From the cell containing the given text, extract its center point as [x, y] coordinate. 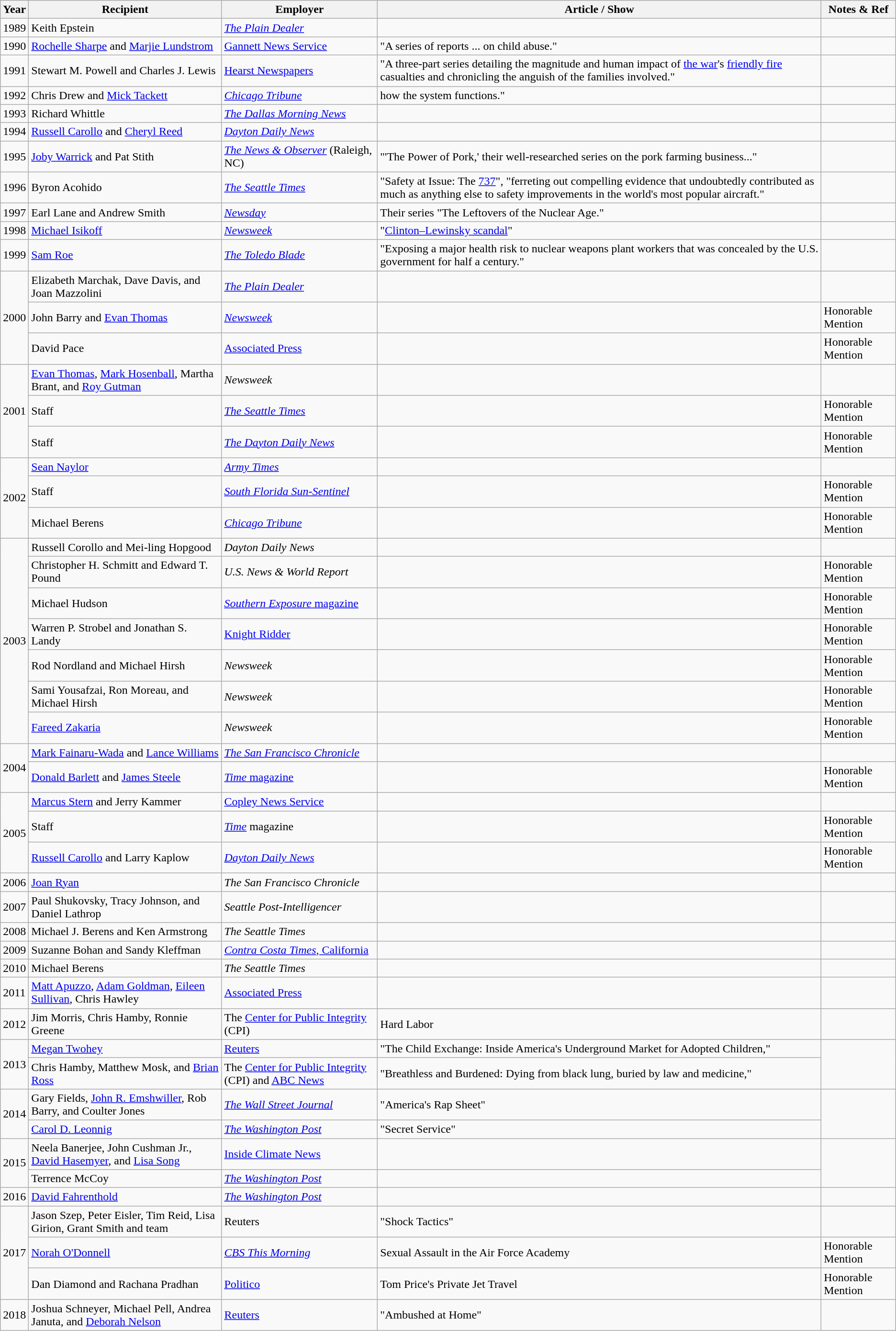
Warren P. Strobel and Jonathan S. Landy [125, 634]
Elizabeth Marchak, Dave Davis, and Joan Mazzolini [125, 286]
Recipient [125, 10]
"Clinton–Lewinsky scandal" [599, 230]
Their series "The Leftovers of the Nuclear Age." [599, 212]
Paul Shukovsky, Tracy Johnson, and Daniel Lathrop [125, 907]
Hearst Newspapers [300, 71]
2000 [14, 318]
Sean Naylor [125, 467]
"Breathless and Burdened: Dying from black lung, buried by law and medicine," [599, 1073]
Megan Twohey [125, 1049]
2004 [14, 768]
1998 [14, 230]
Rochelle Sharpe and Marjie Lundstrom [125, 46]
Politico [300, 1284]
The Dallas Morning News [300, 113]
Keith Epstein [125, 28]
The News & Observer (Raleigh, NC) [300, 156]
2017 [14, 1252]
Notes & Ref [859, 10]
The Center for Public Integrity (CPI) [300, 1024]
Copley News Service [300, 802]
Michael Hudson [125, 603]
Joan Ryan [125, 882]
Gary Fields, John R. Emshwiller, Rob Barry, and Coulter Jones [125, 1104]
Carol D. Leonnig [125, 1129]
Norah O'Donnell [125, 1252]
Army Times [300, 467]
1996 [14, 188]
"Secret Service" [599, 1129]
Stewart M. Powell and Charles J. Lewis [125, 71]
1989 [14, 28]
Russell Corollo and Mei-ling Hopgood [125, 547]
1993 [14, 113]
Mark Fainaru-Wada and Lance Williams [125, 752]
"Shock Tactics" [599, 1222]
Suzanne Bohan and Sandy Kleffman [125, 950]
"The Child Exchange: Inside America's Underground Market for Adopted Children," [599, 1049]
2002 [14, 498]
"America's Rap Sheet" [599, 1104]
1990 [14, 46]
Seattle Post-Intelligencer [300, 907]
Byron Acohido [125, 188]
2009 [14, 950]
Christopher H. Schmitt and Edward T. Pound [125, 572]
2010 [14, 968]
1992 [14, 95]
2011 [14, 993]
Michael J. Berens and Ken Armstrong [125, 932]
Rod Nordland and Michael Hirsh [125, 665]
Gannett News Service [300, 46]
CBS This Morning [300, 1252]
Sami Yousafzai, Ron Moreau, and Michael Hirsh [125, 696]
Fareed Zakaria [125, 728]
Richard Whittle [125, 113]
Russell Carollo and Larry Kaplow [125, 858]
Sexual Assault in the Air Force Academy [599, 1252]
"Ambushed at Home" [599, 1315]
Article / Show [599, 10]
David Pace [125, 349]
2012 [14, 1024]
David Fahrenthold [125, 1197]
2005 [14, 833]
2003 [14, 641]
The Center for Public Integrity (CPI) and ABC News [300, 1073]
U.S. News & World Report [300, 572]
The Dayton Daily News [300, 442]
Neela Banerjee, John Cushman Jr., David Hasemyer, and Lisa Song [125, 1154]
Tom Price's Private Jet Travel [599, 1284]
Hard Labor [599, 1024]
The Toledo Blade [300, 255]
1994 [14, 132]
Employer [300, 10]
The Wall Street Journal [300, 1104]
Evan Thomas, Mark Hosenball, Martha Brant, and Roy Gutman [125, 380]
Joby Warrick and Pat Stith [125, 156]
2001 [14, 411]
Year [14, 10]
Chris Hamby, Matthew Mosk, and Brian Ross [125, 1073]
"'The Power of Pork,' their well-researched series on the pork farming business..." [599, 156]
John Barry and Evan Thomas [125, 318]
Marcus Stern and Jerry Kammer [125, 802]
Joshua Schneyer, Michael Pell, Andrea Januta, and Deborah Nelson [125, 1315]
Jason Szep, Peter Eisler, Tim Reid, Lisa Girion, Grant Smith and team [125, 1222]
"A series of reports ... on child abuse." [599, 46]
Sam Roe [125, 255]
Michael Isikoff [125, 230]
2018 [14, 1315]
1991 [14, 71]
Russell Carollo and Cheryl Reed [125, 132]
Earl Lane and Andrew Smith [125, 212]
South Florida Sun-Sentinel [300, 491]
2007 [14, 907]
2014 [14, 1114]
Contra Costa Times, California [300, 950]
Terrence McCoy [125, 1179]
1995 [14, 156]
2016 [14, 1197]
Chris Drew and Mick Tackett [125, 95]
Donald Barlett and James Steele [125, 778]
Inside Climate News [300, 1154]
Southern Exposure magazine [300, 603]
2008 [14, 932]
1999 [14, 255]
Newsday [300, 212]
Dan Diamond and Rachana Pradhan [125, 1284]
2013 [14, 1064]
1997 [14, 212]
Knight Ridder [300, 634]
2015 [14, 1163]
how the system functions." [599, 95]
Jim Morris, Chris Hamby, Ronnie Greene [125, 1024]
Matt Apuzzo, Adam Goldman, Eileen Sullivan, Chris Hawley [125, 993]
"Exposing a major health risk to nuclear weapons plant workers that was concealed by the U.S. government for half a century." [599, 255]
2006 [14, 882]
